Provide the [X, Y] coordinate of the cell's center where the given text is located.  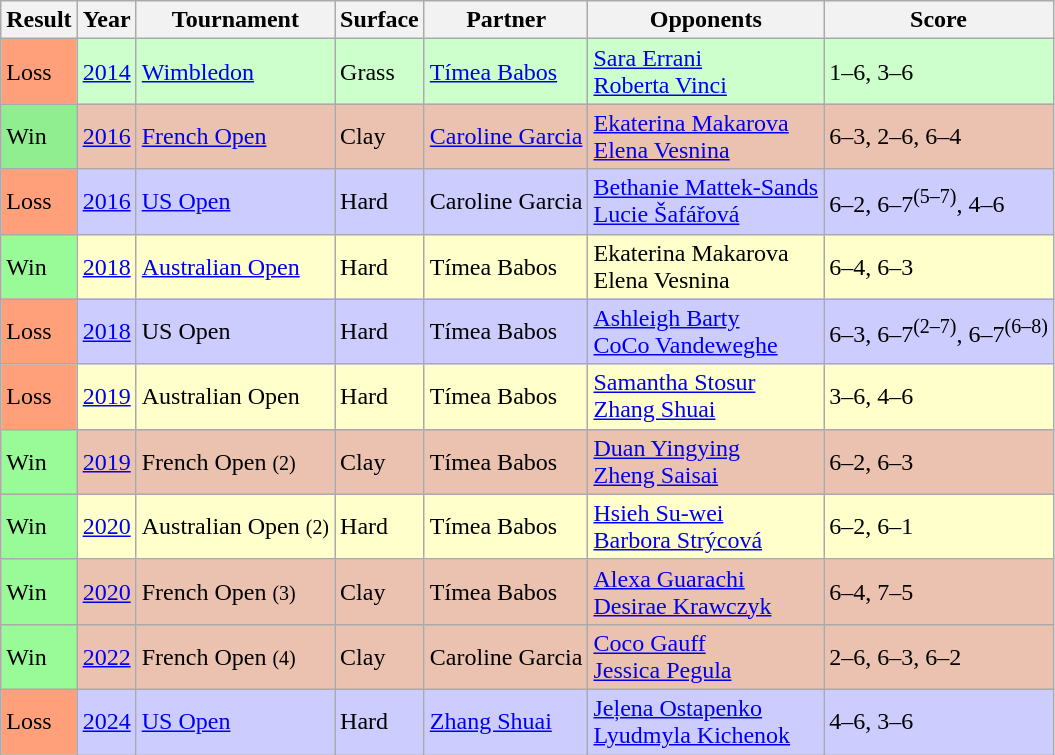
Samantha Stosur Zhang Shuai [706, 396]
4–6, 3–6 [939, 722]
Result [39, 20]
6–2, 6–3 [939, 462]
3–6, 4–6 [939, 396]
6–4, 7–5 [939, 592]
Partner [506, 20]
2014 [106, 72]
Jeļena Ostapenko Lyudmyla Kichenok [706, 722]
Bethanie Mattek-Sands Lucie Šafářová [706, 202]
Duan Yingying Zheng Saisai [706, 462]
Ashleigh Barty CoCo Vandeweghe [706, 332]
Grass [380, 72]
Surface [380, 20]
French Open (4) [235, 656]
6–3, 6–7(2–7), 6–7(6–8) [939, 332]
6–2, 6–7(5–7), 4–6 [939, 202]
2–6, 6–3, 6–2 [939, 656]
6–4, 6–3 [939, 266]
6–3, 2–6, 6–4 [939, 136]
2022 [106, 656]
Sara Errani Roberta Vinci [706, 72]
1–6, 3–6 [939, 72]
Score [939, 20]
6–2, 6–1 [939, 526]
Hsieh Su-wei Barbora Strýcová [706, 526]
Alexa Guarachi Desirae Krawczyk [706, 592]
Coco Gauff Jessica Pegula [706, 656]
French Open (2) [235, 462]
2024 [106, 722]
Wimbledon [235, 72]
French Open (3) [235, 592]
French Open [235, 136]
Zhang Shuai [506, 722]
Australian Open (2) [235, 526]
Opponents [706, 20]
Tournament [235, 20]
Year [106, 20]
